Find where the given text appears and provide that cell's center as [X, Y] coordinate. 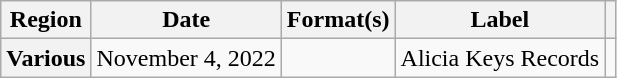
Label [500, 20]
Format(s) [338, 20]
Region [46, 20]
Various [46, 58]
November 4, 2022 [186, 58]
Alicia Keys Records [500, 58]
Date [186, 20]
